Provide the (X, Y) coordinate of the cell's center where the given text is located.  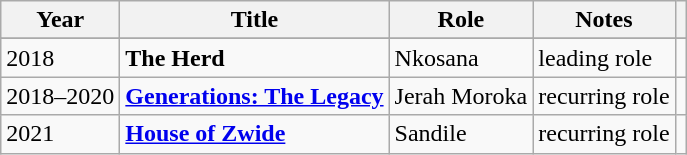
The Herd (254, 58)
2021 (60, 134)
2018 (60, 58)
Generations: The Legacy (254, 96)
Nkosana (461, 58)
Sandile (461, 134)
leading role (604, 58)
Role (461, 20)
Jerah Moroka (461, 96)
Title (254, 20)
Year (60, 20)
2018–2020 (60, 96)
Notes (604, 20)
House of Zwide (254, 134)
